For the text-containing cell, return its midpoint in (x, y) coordinate format. 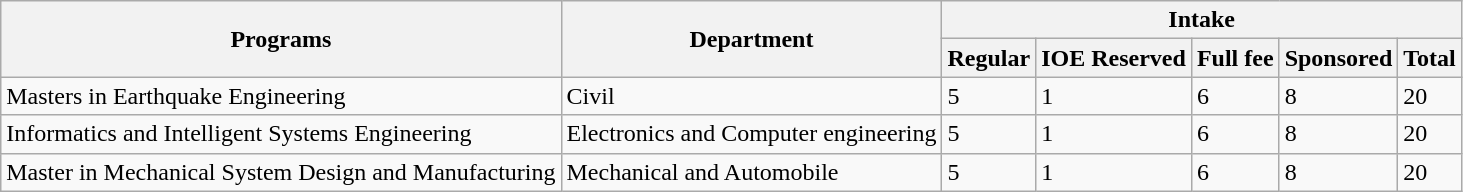
Masters in Earthquake Engineering (281, 96)
Full fee (1235, 58)
Master in Mechanical System Design and Manufacturing (281, 172)
Mechanical and Automobile (752, 172)
Department (752, 39)
Regular (989, 58)
Electronics and Computer engineering (752, 134)
Sponsored (1338, 58)
IOE Reserved (1114, 58)
Programs (281, 39)
Total (1430, 58)
Intake (1202, 20)
Civil (752, 96)
Informatics and Intelligent Systems Engineering (281, 134)
